Extract the [X, Y] coordinate from the center of the cell holding the provided text.  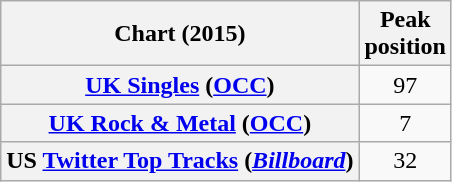
Peakposition [405, 34]
97 [405, 85]
7 [405, 123]
US Twitter Top Tracks (Billboard) [180, 161]
32 [405, 161]
UK Rock & Metal (OCC) [180, 123]
UK Singles (OCC) [180, 85]
Chart (2015) [180, 34]
